Pinpoint the cell where the given text exists, returning its (x, y) midpoint coordinate. 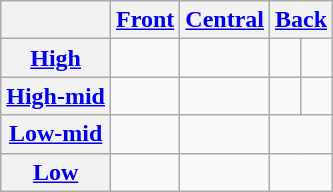
Low (56, 172)
Front (146, 20)
Low-mid (56, 134)
High-mid (56, 96)
Central (225, 20)
High (56, 58)
Back (302, 20)
